Find where the given text appears and provide that cell's center as (X, Y) coordinate. 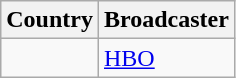
Country (50, 20)
HBO (166, 58)
Broadcaster (166, 20)
